Extract the [X, Y] coordinate from the center of the cell holding the provided text.  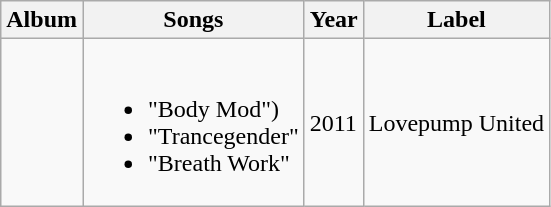
Album [42, 20]
2011 [334, 122]
Year [334, 20]
"Body Mod")"Trancegender""Breath Work" [193, 122]
Songs [193, 20]
Label [456, 20]
Lovepump United [456, 122]
